Output the (x, y) coordinate of the center of the cell containing the given text.  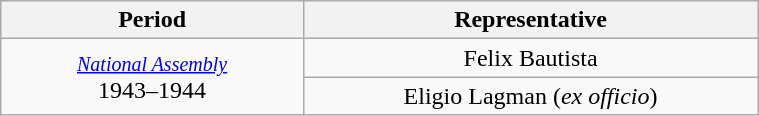
Eligio Lagman (ex officio) (530, 96)
Period (152, 20)
Felix Bautista (530, 58)
Representative (530, 20)
National Assembly1943–1944 (152, 77)
